Provide the [x, y] coordinate of the cell's center where the given text is located.  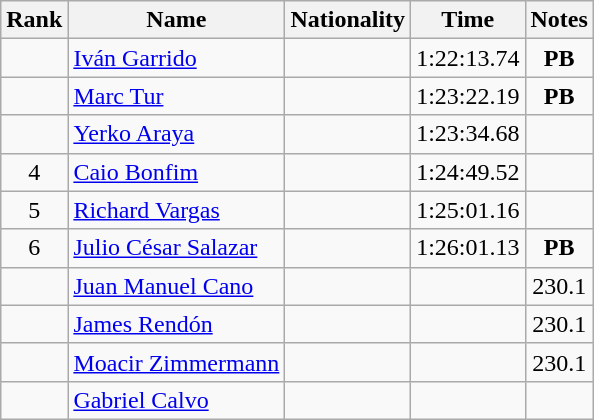
1:23:34.68 [468, 134]
Notes [559, 20]
6 [34, 248]
1:25:01.16 [468, 210]
Marc Tur [176, 96]
Iván Garrido [176, 58]
1:24:49.52 [468, 172]
1:22:13.74 [468, 58]
Richard Vargas [176, 210]
Name [176, 20]
Caio Bonfim [176, 172]
1:26:01.13 [468, 248]
Gabriel Calvo [176, 400]
5 [34, 210]
James Rendón [176, 324]
Rank [34, 20]
Juan Manuel Cano [176, 286]
Time [468, 20]
Moacir Zimmermann [176, 362]
Nationality [348, 20]
Julio César Salazar [176, 248]
Yerko Araya [176, 134]
1:23:22.19 [468, 96]
4 [34, 172]
